Scan for the cell matching the given text and deliver its (X, Y) coordinate at center. 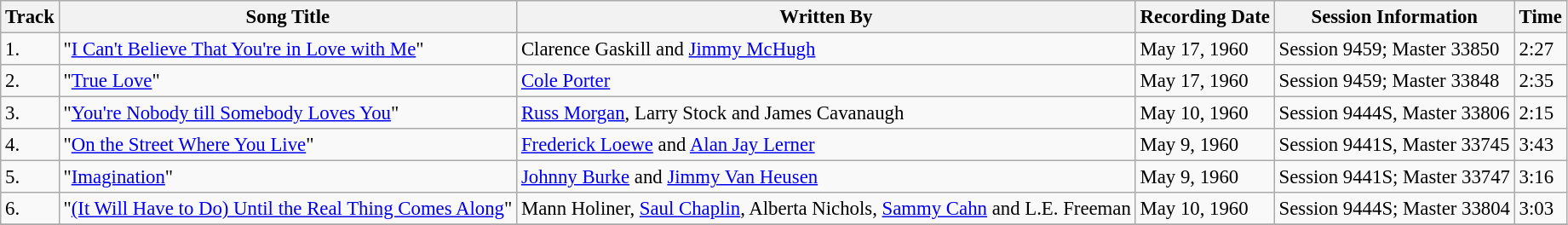
2:27 (1540, 49)
3:16 (1540, 177)
3. (30, 113)
6. (30, 209)
3:03 (1540, 209)
Clarence Gaskill and Jimmy McHugh (826, 49)
Track (30, 17)
"I Can't Believe That You're in Love with Me" (288, 49)
Session 9441S; Master 33747 (1394, 177)
Written By (826, 17)
Recording Date (1204, 17)
Session 9441S, Master 33745 (1394, 145)
Session 9459; Master 33850 (1394, 49)
Time (1540, 17)
4. (30, 145)
"Imagination" (288, 177)
Session Information (1394, 17)
Session 9459; Master 33848 (1394, 81)
Russ Morgan, Larry Stock and James Cavanaugh (826, 113)
"(It Will Have to Do) Until the Real Thing Comes Along" (288, 209)
2:35 (1540, 81)
Cole Porter (826, 81)
"On the Street Where You Live" (288, 145)
2. (30, 81)
"True Love" (288, 81)
"You're Nobody till Somebody Loves You" (288, 113)
Mann Holiner, Saul Chaplin, Alberta Nichols, Sammy Cahn and L.E. Freeman (826, 209)
Johnny Burke and Jimmy Van Heusen (826, 177)
3:43 (1540, 145)
Song Title (288, 17)
1. (30, 49)
2:15 (1540, 113)
Session 9444S, Master 33806 (1394, 113)
5. (30, 177)
Session 9444S; Master 33804 (1394, 209)
Frederick Loewe and Alan Jay Lerner (826, 145)
